Capture the cell that displays the provided text and extract its (x, y) central coordinate. 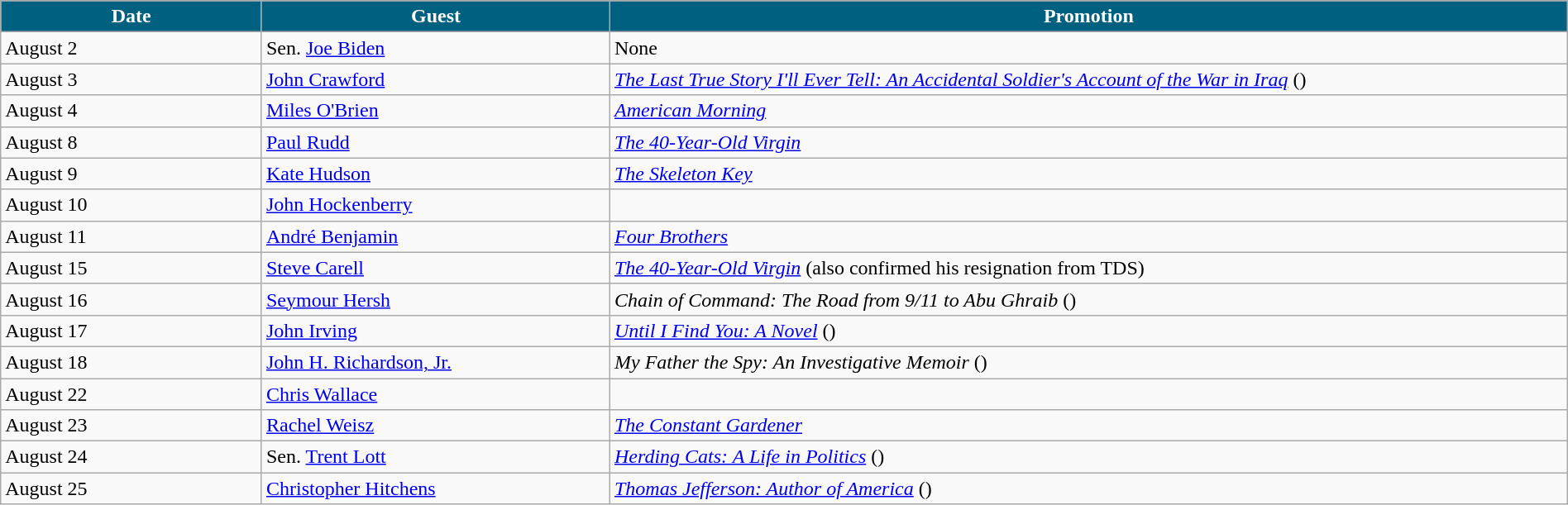
None (1088, 48)
The 40-Year-Old Virgin (also confirmed his resignation from TDS) (1088, 268)
Paul Rudd (435, 142)
Christopher Hitchens (435, 488)
American Morning (1088, 111)
Seymour Hersh (435, 299)
Sen. Joe Biden (435, 48)
August 9 (131, 174)
My Father the Spy: An Investigative Memoir () (1088, 362)
John Hockenberry (435, 205)
John Irving (435, 331)
Date (131, 17)
August 15 (131, 268)
August 23 (131, 426)
Chris Wallace (435, 394)
Thomas Jefferson: Author of America () (1088, 488)
The Constant Gardener (1088, 426)
Herding Cats: A Life in Politics () (1088, 457)
August 10 (131, 205)
John H. Richardson, Jr. (435, 362)
John Crawford (435, 79)
Kate Hudson (435, 174)
August 2 (131, 48)
Rachel Weisz (435, 426)
Sen. Trent Lott (435, 457)
Promotion (1088, 17)
André Benjamin (435, 236)
August 4 (131, 111)
August 11 (131, 236)
August 24 (131, 457)
August 3 (131, 79)
August 18 (131, 362)
August 17 (131, 331)
Miles O'Brien (435, 111)
Steve Carell (435, 268)
Chain of Command: The Road from 9/11 to Abu Ghraib () (1088, 299)
August 22 (131, 394)
Until I Find You: A Novel () (1088, 331)
August 25 (131, 488)
August 16 (131, 299)
The Last True Story I'll Ever Tell: An Accidental Soldier's Account of the War in Iraq () (1088, 79)
Four Brothers (1088, 236)
August 8 (131, 142)
Guest (435, 17)
The Skeleton Key (1088, 174)
The 40-Year-Old Virgin (1088, 142)
